Determine the [X, Y] coordinate at the center of the cell enclosing the given text.  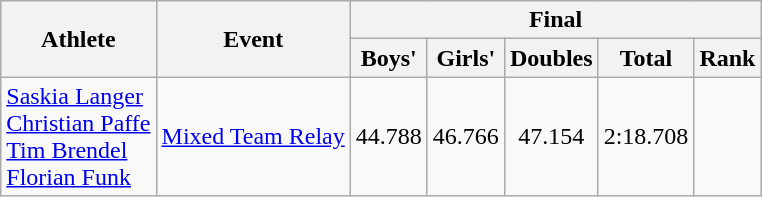
Athlete [78, 39]
Mixed Team Relay [253, 136]
2:18.708 [646, 136]
Saskia LangerChristian PaffeTim BrendelFlorian Funk [78, 136]
44.788 [388, 136]
Doubles [551, 58]
47.154 [551, 136]
Event [253, 39]
Girls' [466, 58]
Total [646, 58]
Final [556, 20]
46.766 [466, 136]
Rank [728, 58]
Boys' [388, 58]
